Identify which cell holds the provided text, then report its [x, y] central coordinate. 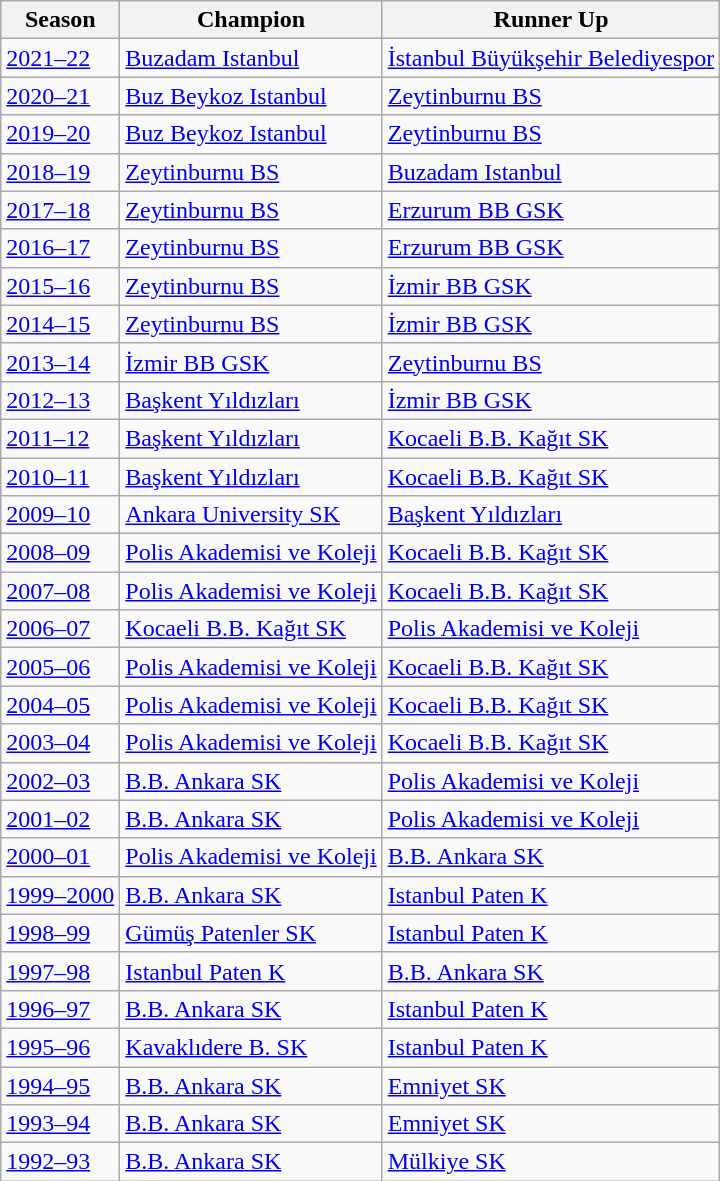
2013–14 [60, 362]
2020–21 [60, 96]
2016–17 [60, 248]
2009–10 [60, 515]
2002–03 [60, 781]
2015–16 [60, 286]
2006–07 [60, 629]
1995–96 [60, 1047]
İstanbul Büyükşehir Belediyespor [551, 58]
Kavaklıdere B. SK [251, 1047]
2005–06 [60, 667]
2017–18 [60, 210]
Runner Up [551, 20]
1997–98 [60, 971]
2004–05 [60, 705]
Champion [251, 20]
1994–95 [60, 1085]
2000–01 [60, 857]
1999–2000 [60, 895]
2008–09 [60, 553]
2021–22 [60, 58]
2003–04 [60, 743]
Ankara University SK [251, 515]
1993–94 [60, 1124]
1992–93 [60, 1162]
2007–08 [60, 591]
2018–19 [60, 172]
2019–20 [60, 134]
2012–13 [60, 400]
2011–12 [60, 438]
2010–11 [60, 477]
2001–02 [60, 819]
1996–97 [60, 1009]
1998–99 [60, 933]
Season [60, 20]
Mülkiye SK [551, 1162]
2014–15 [60, 324]
Gümüş Patenler SK [251, 933]
